Locate the cell with the specified text and output its (x, y) center coordinate. 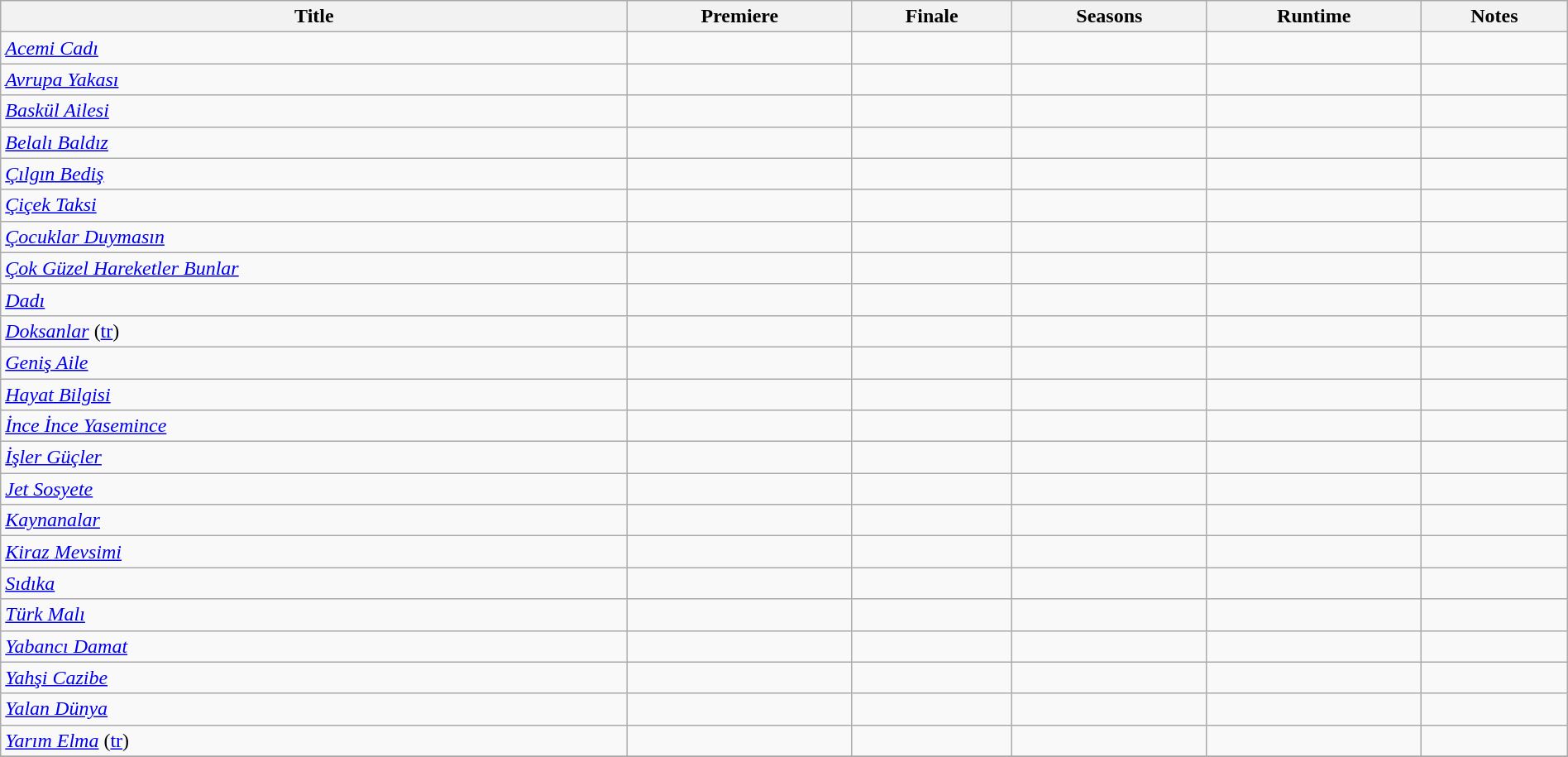
Runtime (1313, 17)
Sıdıka (314, 583)
Çılgın Bediş (314, 174)
Türk Malı (314, 615)
Title (314, 17)
İnce İnce Yasemince (314, 426)
Premiere (739, 17)
Acemi Cadı (314, 48)
Notes (1494, 17)
Kaynanalar (314, 520)
Yahşi Cazibe (314, 678)
Avrupa Yakası (314, 79)
Hayat Bilgisi (314, 395)
Seasons (1110, 17)
Finale (932, 17)
Çiçek Taksi (314, 205)
Çok Güzel Hareketler Bunlar (314, 268)
Dadı (314, 299)
Yalan Dünya (314, 709)
Çocuklar Duymasın (314, 237)
İşler Güçler (314, 458)
Yabancı Damat (314, 646)
Geniş Aile (314, 362)
Baskül Ailesi (314, 111)
Doksanlar (tr) (314, 331)
Jet Sosyete (314, 489)
Kiraz Mevsimi (314, 552)
Yarım Elma (tr) (314, 740)
Belalı Baldız (314, 142)
